Capture the cell that displays the provided text and extract its [X, Y] central coordinate. 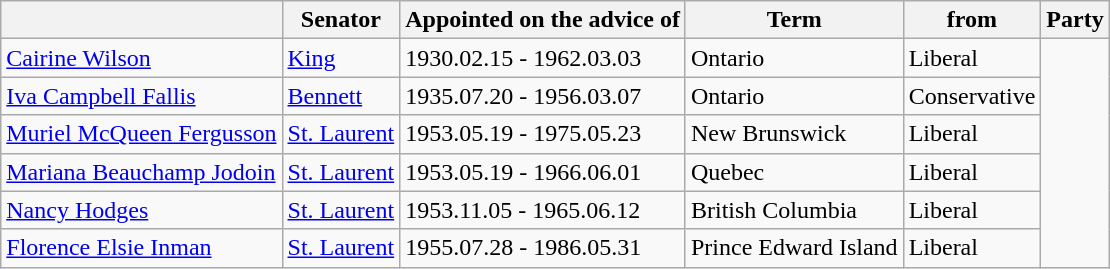
Term [794, 20]
1953.11.05 - 1965.06.12 [543, 210]
Bennett [341, 96]
1935.07.20 - 1956.03.07 [543, 96]
Iva Campbell Fallis [142, 96]
Appointed on the advice of [543, 20]
Conservative [972, 96]
British Columbia [794, 210]
Party [1075, 20]
from [972, 20]
1955.07.28 - 1986.05.31 [543, 248]
King [341, 58]
Nancy Hodges [142, 210]
Muriel McQueen Fergusson [142, 134]
1953.05.19 - 1966.06.01 [543, 172]
Mariana Beauchamp Jodoin [142, 172]
Prince Edward Island [794, 248]
1930.02.15 - 1962.03.03 [543, 58]
Florence Elsie Inman [142, 248]
Senator [341, 20]
Quebec [794, 172]
Cairine Wilson [142, 58]
1953.05.19 - 1975.05.23 [543, 134]
New Brunswick [794, 134]
